Detect which cell encompasses the target text, then output its (x, y) center coordinate. 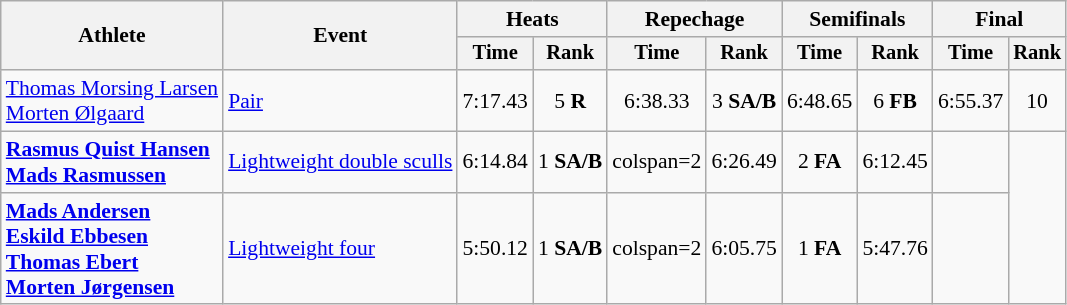
Final (1000, 19)
6:48.65 (820, 100)
Rasmus Quist HansenMads Rasmussen (112, 162)
Mads AndersenEskild EbbesenThomas EbertMorten Jørgensen (112, 249)
Semifinals (858, 19)
2 FA (820, 162)
3 SA/B (744, 100)
Repechage (694, 19)
Lightweight four (340, 249)
6:05.75 (744, 249)
1 FA (820, 249)
10 (1037, 100)
5 R (570, 100)
6:55.37 (970, 100)
7:17.43 (494, 100)
6:14.84 (494, 162)
Lightweight double sculls (340, 162)
5:50.12 (494, 249)
Athlete (112, 36)
6:26.49 (744, 162)
Heats (532, 19)
6:38.33 (656, 100)
6:12.45 (894, 162)
5:47.76 (894, 249)
6 FB (894, 100)
Pair (340, 100)
Thomas Morsing LarsenMorten Ølgaard (112, 100)
Event (340, 36)
